Locate the cell with the specified text and output its (X, Y) center coordinate. 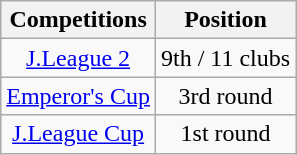
J.League Cup (78, 134)
Competitions (78, 20)
3rd round (225, 96)
Position (225, 20)
Emperor's Cup (78, 96)
9th / 11 clubs (225, 58)
J.League 2 (78, 58)
1st round (225, 134)
